Output the [x, y] coordinate of the center of the cell containing the given text.  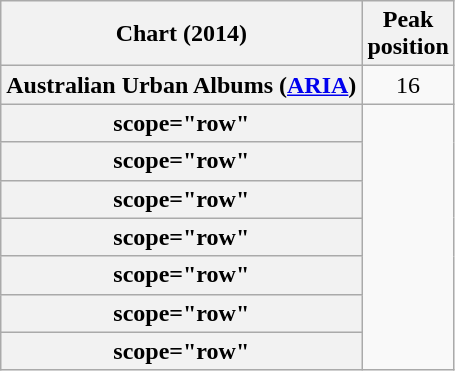
Chart (2014) [182, 34]
Australian Urban Albums (ARIA) [182, 85]
Peakposition [408, 34]
16 [408, 85]
